For the text-containing cell, return its midpoint in [x, y] coordinate format. 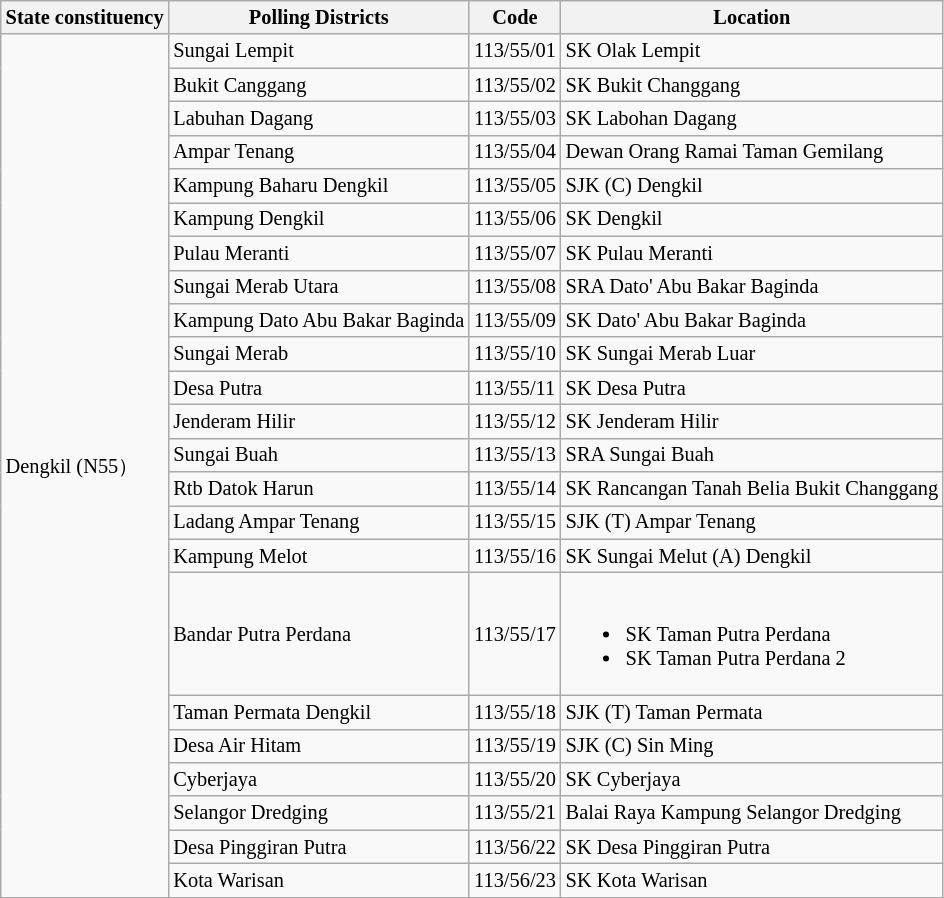
SK Taman Putra PerdanaSK Taman Putra Perdana 2 [752, 633]
113/55/03 [515, 118]
113/55/07 [515, 253]
Balai Raya Kampung Selangor Dredging [752, 813]
Kota Warisan [318, 880]
SRA Dato' Abu Bakar Baginda [752, 287]
Pulau Meranti [318, 253]
Kampung Melot [318, 556]
Ladang Ampar Tenang [318, 522]
SK Jenderam Hilir [752, 421]
SK Rancangan Tanah Belia Bukit Changgang [752, 489]
Desa Pinggiran Putra [318, 847]
SK Dengkil [752, 219]
113/56/22 [515, 847]
Dengkil (N55） [85, 466]
Dewan Orang Ramai Taman Gemilang [752, 152]
SK Sungai Melut (A) Dengkil [752, 556]
Jenderam Hilir [318, 421]
Selangor Dredging [318, 813]
SK Bukit Changgang [752, 85]
Desa Air Hitam [318, 746]
Sungai Lempit [318, 51]
Bukit Canggang [318, 85]
113/55/04 [515, 152]
Code [515, 17]
113/55/10 [515, 354]
SK Olak Lempit [752, 51]
Kampung Dengkil [318, 219]
Desa Putra [318, 388]
113/55/09 [515, 320]
113/55/11 [515, 388]
Sungai Merab [318, 354]
Cyberjaya [318, 779]
SJK (T) Taman Permata [752, 712]
SJK (T) Ampar Tenang [752, 522]
Bandar Putra Perdana [318, 633]
Polling Districts [318, 17]
Sungai Merab Utara [318, 287]
SK Labohan Dagang [752, 118]
113/56/23 [515, 880]
113/55/21 [515, 813]
Sungai Buah [318, 455]
SK Desa Putra [752, 388]
SK Sungai Merab Luar [752, 354]
113/55/16 [515, 556]
113/55/14 [515, 489]
SJK (C) Dengkil [752, 186]
Rtb Datok Harun [318, 489]
113/55/12 [515, 421]
SJK (C) Sin Ming [752, 746]
Kampung Baharu Dengkil [318, 186]
SK Kota Warisan [752, 880]
Labuhan Dagang [318, 118]
SK Pulau Meranti [752, 253]
Kampung Dato Abu Bakar Baginda [318, 320]
Ampar Tenang [318, 152]
113/55/05 [515, 186]
SK Dato' Abu Bakar Baginda [752, 320]
113/55/20 [515, 779]
113/55/06 [515, 219]
113/55/01 [515, 51]
113/55/08 [515, 287]
113/55/02 [515, 85]
113/55/15 [515, 522]
State constituency [85, 17]
113/55/13 [515, 455]
113/55/18 [515, 712]
SRA Sungai Buah [752, 455]
113/55/19 [515, 746]
Location [752, 17]
SK Desa Pinggiran Putra [752, 847]
SK Cyberjaya [752, 779]
113/55/17 [515, 633]
Taman Permata Dengkil [318, 712]
